For the text-containing cell, return its midpoint in (X, Y) coordinate format. 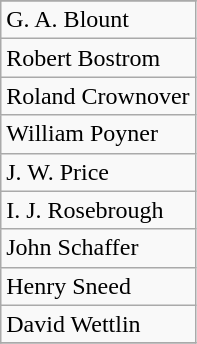
J. W. Price (98, 172)
Robert Bostrom (98, 58)
Roland Crownover (98, 96)
Henry Sneed (98, 286)
David Wettlin (98, 324)
G. A. Blount (98, 20)
John Schaffer (98, 248)
William Poyner (98, 134)
I. J. Rosebrough (98, 210)
